Determine the [x, y] coordinate at the center of the cell enclosing the given text.  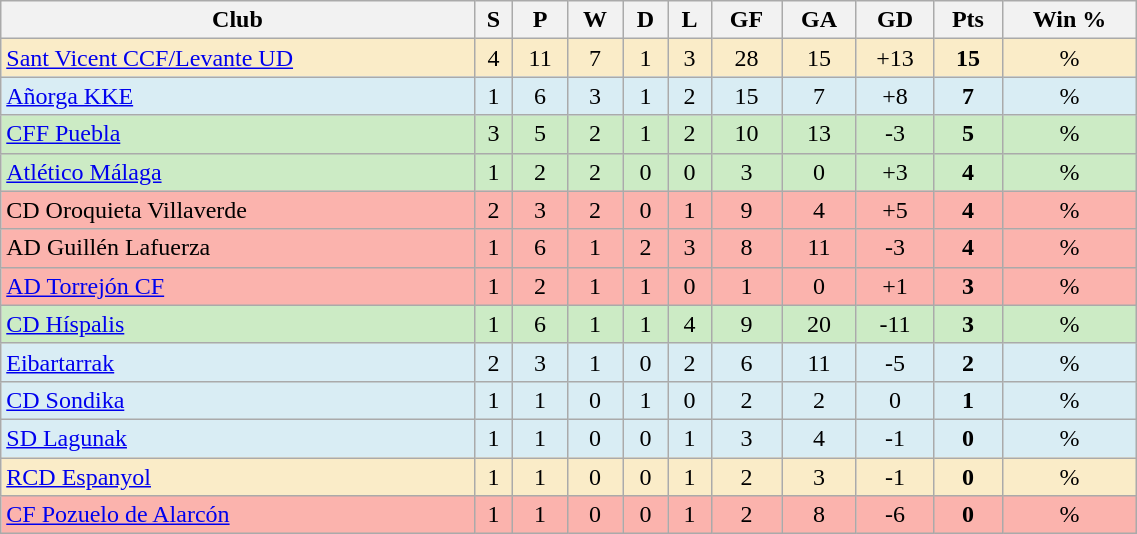
Atlético Málaga [238, 172]
GA [820, 20]
+8 [894, 96]
RCD Espanyol [238, 477]
-11 [894, 324]
Añorga KKE [238, 96]
10 [746, 134]
Sant Vicent CCF/Levante UD [238, 58]
-6 [894, 515]
AD Guillén Lafuerza [238, 248]
CF Pozuelo de Alarcón [238, 515]
CD Híspalis [238, 324]
Club [238, 20]
+1 [894, 286]
P [540, 20]
Win % [1070, 20]
W [595, 20]
CFF Puebla [238, 134]
AD Torrejón CF [238, 286]
Eibartarrak [238, 362]
GD [894, 20]
Pts [968, 20]
20 [820, 324]
28 [746, 58]
+13 [894, 58]
L [690, 20]
GF [746, 20]
+3 [894, 172]
-5 [894, 362]
SD Lagunak [238, 438]
CD Oroquieta Villaverde [238, 210]
+5 [894, 210]
S [494, 20]
CD Sondika [238, 400]
D [646, 20]
13 [820, 134]
